Pinpoint the cell where the given text exists, returning its (X, Y) midpoint coordinate. 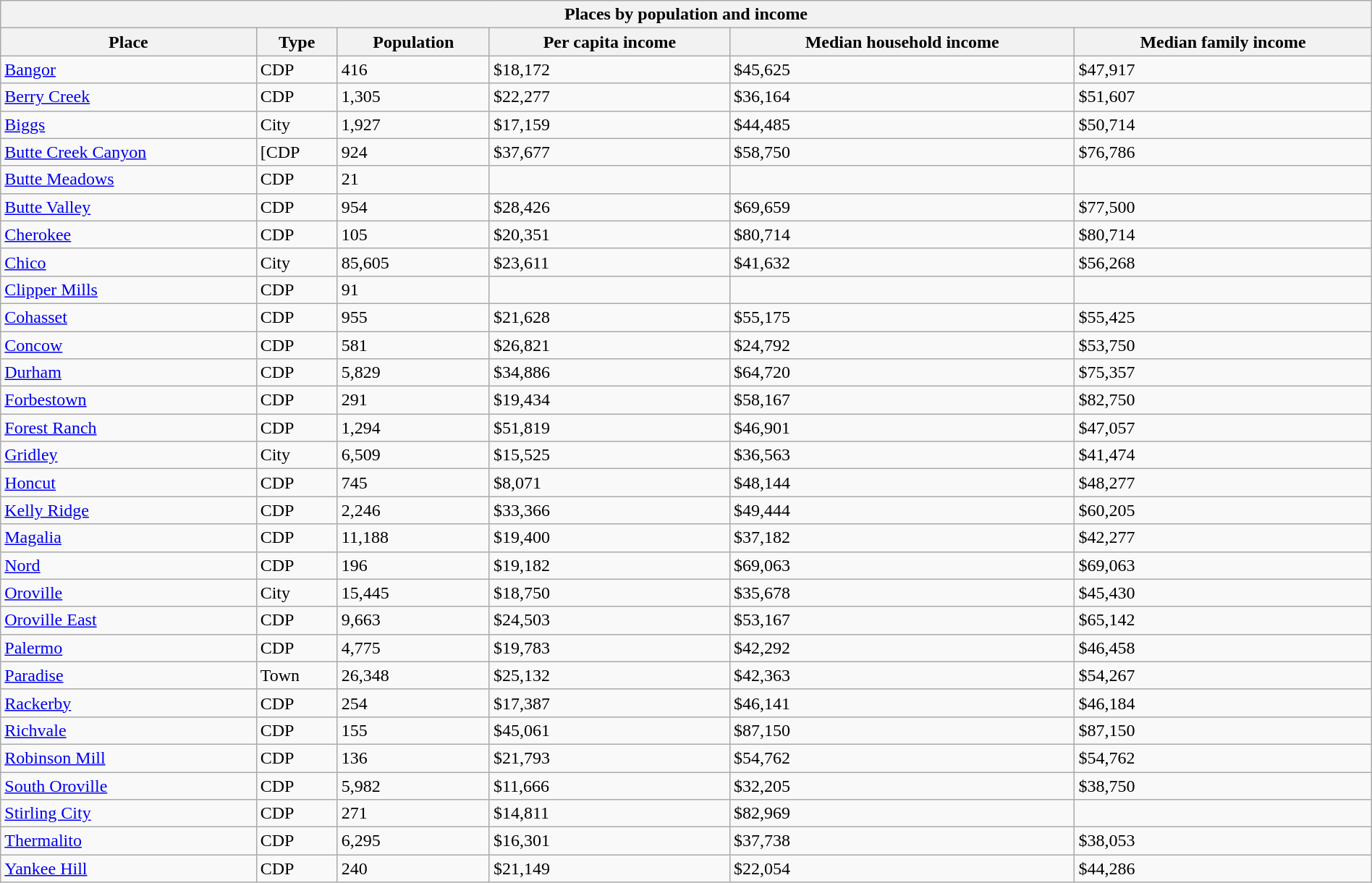
$35,678 (902, 593)
2,246 (413, 510)
5,982 (413, 785)
Town (297, 675)
Richvale (129, 730)
$69,659 (902, 207)
$33,366 (609, 510)
$82,969 (902, 814)
$11,666 (609, 785)
291 (413, 400)
Cherokee (129, 235)
Median household income (902, 42)
Forest Ranch (129, 428)
$19,182 (609, 565)
South Oroville (129, 785)
6,509 (413, 455)
$14,811 (609, 814)
$17,387 (609, 703)
$75,357 (1223, 373)
Berry Creek (129, 97)
954 (413, 207)
Palermo (129, 648)
$45,430 (1223, 593)
$38,053 (1223, 841)
$82,750 (1223, 400)
$41,632 (902, 262)
$21,149 (609, 869)
$55,425 (1223, 317)
$32,205 (902, 785)
$55,175 (902, 317)
91 (413, 290)
$56,268 (1223, 262)
955 (413, 317)
Biggs (129, 124)
271 (413, 814)
$65,142 (1223, 620)
$36,164 (902, 97)
[CDP (297, 152)
$37,738 (902, 841)
$51,819 (609, 428)
Magalia (129, 538)
$36,563 (902, 455)
$41,474 (1223, 455)
6,295 (413, 841)
Bangor (129, 69)
Robinson Mill (129, 758)
155 (413, 730)
Oroville (129, 593)
$34,886 (609, 373)
$47,057 (1223, 428)
$19,400 (609, 538)
Concow (129, 345)
$42,292 (902, 648)
$24,503 (609, 620)
$25,132 (609, 675)
$45,625 (902, 69)
$15,525 (609, 455)
$18,172 (609, 69)
$23,611 (609, 262)
Gridley (129, 455)
745 (413, 483)
Clipper Mills (129, 290)
136 (413, 758)
$37,182 (902, 538)
Butte Valley (129, 207)
$58,750 (902, 152)
Stirling City (129, 814)
Median family income (1223, 42)
9,663 (413, 620)
$51,607 (1223, 97)
$24,792 (902, 345)
$22,277 (609, 97)
$53,750 (1223, 345)
196 (413, 565)
$60,205 (1223, 510)
Places by population and income (686, 14)
$18,750 (609, 593)
581 (413, 345)
15,445 (413, 593)
$54,267 (1223, 675)
Honcut (129, 483)
$48,144 (902, 483)
$26,821 (609, 345)
$45,061 (609, 730)
$21,628 (609, 317)
$46,901 (902, 428)
416 (413, 69)
4,775 (413, 648)
$49,444 (902, 510)
$42,363 (902, 675)
Chico (129, 262)
Paradise (129, 675)
Type (297, 42)
$58,167 (902, 400)
$21,793 (609, 758)
26,348 (413, 675)
105 (413, 235)
Cohasset (129, 317)
$8,071 (609, 483)
240 (413, 869)
Per capita income (609, 42)
$47,917 (1223, 69)
$46,184 (1223, 703)
$22,054 (902, 869)
Oroville East (129, 620)
$42,277 (1223, 538)
Butte Meadows (129, 179)
Yankee Hill (129, 869)
$17,159 (609, 124)
Forbestown (129, 400)
$37,677 (609, 152)
$53,167 (902, 620)
$64,720 (902, 373)
Place (129, 42)
$20,351 (609, 235)
1,305 (413, 97)
5,829 (413, 373)
$50,714 (1223, 124)
$46,458 (1223, 648)
$46,141 (902, 703)
$19,434 (609, 400)
Nord (129, 565)
Durham (129, 373)
Population (413, 42)
11,188 (413, 538)
$48,277 (1223, 483)
$38,750 (1223, 785)
Kelly Ridge (129, 510)
$76,786 (1223, 152)
$44,286 (1223, 869)
21 (413, 179)
254 (413, 703)
Butte Creek Canyon (129, 152)
924 (413, 152)
$19,783 (609, 648)
85,605 (413, 262)
$44,485 (902, 124)
$77,500 (1223, 207)
1,927 (413, 124)
Thermalito (129, 841)
Rackerby (129, 703)
1,294 (413, 428)
$28,426 (609, 207)
$16,301 (609, 841)
